Return [X, Y] of the center of cell containing provided text 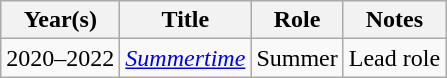
Summertime [186, 58]
Year(s) [60, 20]
Title [186, 20]
Summer [297, 58]
2020–2022 [60, 58]
Notes [394, 20]
Role [297, 20]
Lead role [394, 58]
